Return [x, y] of the center of cell containing provided text 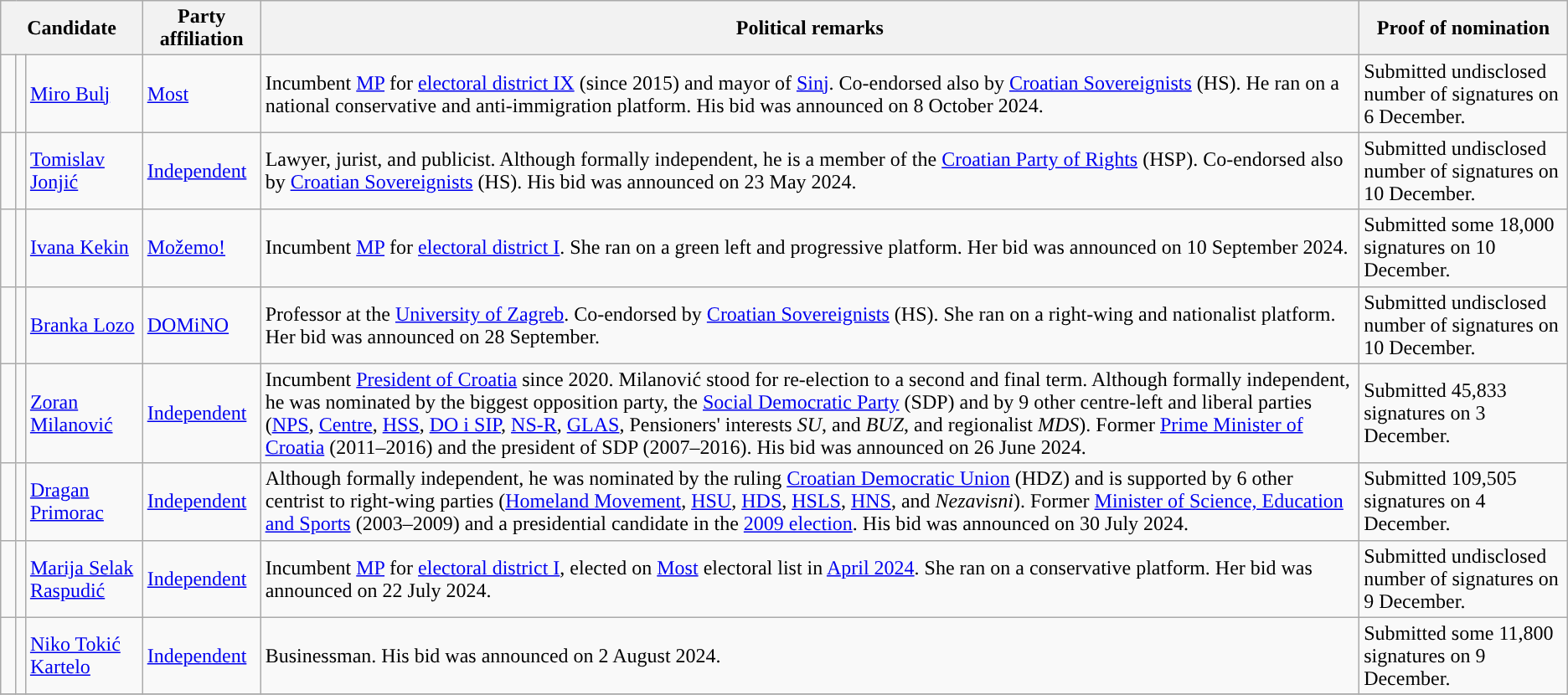
Candidate [72, 28]
Miro Bulj [84, 94]
Submitted some 18,000 signatures on 10 December. [1464, 248]
Submitted undisclosed number of signatures on 9 December. [1464, 579]
Submitted 45,833 signatures on 3 December. [1464, 414]
Branka Lozo [84, 325]
Submitted 109,505 signatures on 4 December. [1464, 502]
Zoran Milanović [84, 414]
Tomislav Jonjić [84, 171]
Ivana Kekin [84, 248]
Submitted some 11,800 signatures on 9 December. [1464, 656]
Dragan Primorac [84, 502]
Party affiliation [201, 28]
Most [201, 94]
Marija Selak Raspudić [84, 579]
Proof of nomination [1464, 28]
Submitted undisclosed number of signatures on 6 December. [1464, 94]
Incumbent MP for electoral district I. She ran on a green left and progressive platform. Her bid was announced on 10 September 2024. [809, 248]
Political remarks [809, 28]
Businessman. His bid was announced on 2 August 2024. [809, 656]
Niko Tokić Kartelo [84, 656]
Možemo! [201, 248]
DOMiNO [201, 325]
